Provide the (X, Y) coordinate of the cell's center where the given text is located.  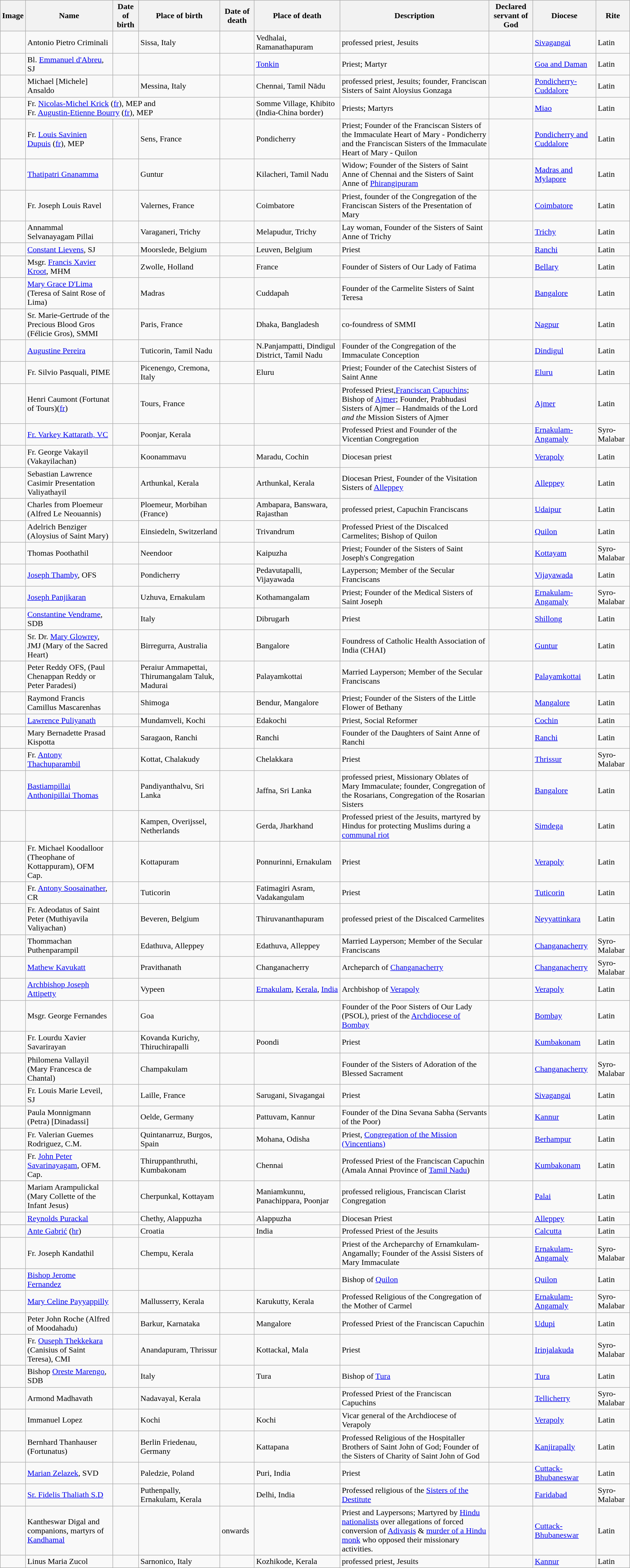
Kottayam (564, 553)
Mary Grace D'Lima (Teresa of Saint Rose of Lima) (69, 293)
Founder of the Daughters of Saint Anne of Ranchi (414, 738)
Fr. Varkey Kattarath, VC (69, 434)
Berlin Friedenau, Germany (179, 1446)
Bl. Emmanuel d'Abreu, SJ (69, 64)
Fr. Antony Thachuparambil (69, 760)
Thommachan Puthenparampil (69, 946)
Palai (564, 1197)
Name (69, 16)
Beveren, Belgium (179, 919)
Nagpur (564, 324)
Bishop Jerome Fernandez (69, 1280)
Quintanarruz, Burgos, Spain (179, 1139)
Peraiur Ammapettai, Thirumangalam Taluk, Madurai (179, 676)
Fr. Joseph Louis Ravel (69, 205)
Professed Priest of the Jesuits (414, 1231)
Augustine Pereira (69, 351)
Date of birth (126, 16)
Ernakulam, Kerala, India (297, 989)
Mundamveli, Kochi (179, 720)
Kantheswar Digal and companions, martyrs of Kandhamal (69, 1531)
Bishop Oreste Marengo, SDB (69, 1376)
Widow; Founder of the Sisters of Saint Anne of Chennai and the Sisters of Saint Anne of Phirangipuram (414, 174)
Priest; Founder of the Sisters of the Little Flower of Bethany (414, 703)
Professed Priest of the Franciscan Capuchin (Amala Annai Province of Tamil Nadu) (414, 1166)
Professed Priest of the Franciscan Capuchins (414, 1398)
Annammal Selvanayagam Pillai (69, 232)
Shillong (564, 619)
Vijayawada (564, 575)
Archbishop Joseph Attipetty (69, 989)
Messina, Italy (179, 86)
Fr. Adeodatus of Saint Peter (Muthiyavila Valiyachan) (69, 919)
Bernhard Thanhauser (Fortunatus) (69, 1446)
Cherpunkal, Kottayam (179, 1197)
Mohana, Odisha (297, 1139)
Bishop of Quilon (414, 1280)
Priests; Martyrs (414, 108)
Sebastian Lawrence Casimir Presentation Valiyathayil (69, 483)
N.Panjampatti, Dindigul District, Tamil Nadu (297, 351)
Sissa, Italy (179, 42)
Priest; Founder of the Medical Sisters of Saint Joseph (414, 597)
Dibrugarh (297, 619)
Vicar general of the Archdiocese of Verapoly (414, 1420)
Founder of the Carmelite Sisters of Saint Teresa (414, 293)
Barkur, Karnataka (179, 1324)
Fatimagiri Asram, Vadakangulam (297, 892)
Armond Madhavath (69, 1398)
Delhi, India (297, 1495)
Fr. George Vakayil (Vakayilachan) (69, 457)
Simdega (564, 826)
Professed Priest of the Discalced Carmelites; Bishop of Quilon (414, 531)
Ante Gabrić (hr) (69, 1231)
Nadavayal, Kerala (179, 1398)
Neyyattinkara (564, 919)
Madras (179, 293)
India (297, 1231)
Mallusserry, Kerala (179, 1301)
Priest, founder of the Congregation of the Franciscan Sisters of the Presentation of Mary (414, 205)
Pattuvam, Kannur (297, 1117)
Bendur, Mangalore (297, 703)
Marian Zelazek, SVD (69, 1473)
Kottat, Chalakudy (179, 760)
Ponnurinni, Ernakulam (297, 861)
Archeparch of Changanacherry (414, 967)
Professed priest of the Jesuits, martyred by Hindus for protecting Muslims during a communal riot (414, 826)
Fr. Michael Koodalloor (Theophane of Kottappuram), OFM Cap. (69, 861)
Ambapara, Banswara, Rajasthan (297, 509)
Koonammavu (179, 457)
Fr. Valerian Guemes Rodriguez, C.M. (69, 1139)
Diocesan Priest, Founder of the Visitation Sisters of Alleppey (414, 483)
Chennai, Tamil Nādu (297, 86)
Philomena Vallayil (Mary Francesca de Chantal) (69, 1069)
Michael [Michele] Ansaldo (69, 86)
Maniamkunnu, Panachippara, Poonjar (297, 1197)
Peter Reddy OFS, (Paul Chenappan Reddy or Peter Paradesi) (69, 676)
Kilacheri, Tamil Nadu (297, 174)
Joseph Panjikaran (69, 597)
Professed Priest of the Franciscan Capuchin (414, 1324)
Lay woman, Founder of the Sisters of Saint Anne of Trichy (414, 232)
Dindigul (564, 351)
Faridabad (564, 1495)
Zwolle, Holland (179, 267)
Pondicherry and Cuddalore (564, 139)
Ploemeur, Morbihan (France) (179, 509)
Miao (564, 108)
co-foundress of SMMI (414, 324)
Mary Celine Payyappilly (69, 1301)
Layperson; Member of the Secular Franciscans (414, 575)
Chempu, Kerala (179, 1253)
Neendoor (179, 553)
Goa (179, 1016)
Birregurra, Australia (179, 645)
professed religious, Franciscan Clarist Congregation (414, 1197)
Mariam Arampulickal (Mary Collette of the Infant Jesus) (69, 1197)
Lawrence Puliyanath (69, 720)
Founder of the Congregation of the Immaculate Conception (414, 351)
Anandapuram, Thrissur (179, 1350)
Priest; Founder of the Catechist Sisters of Saint Anne (414, 372)
Madras and Mylapore (564, 174)
Tours, France (179, 403)
Sr. Marie-Gertrude of the Precious Blood Gros (Félicie Gros), SMMI (69, 324)
Image (13, 16)
Paledzie, Poland (179, 1473)
Diocesan Priest (414, 1218)
Trivandrum (297, 531)
Professed Priest,Franciscan Capuchins; Bishop of Ajmer; Founder, Prabhudasi Sisters of Ajmer – Handmaids of the Lord and the Mission Sisters of Ajmer (414, 403)
Gerda, Jharkhand (297, 826)
Kovanda Kurichy, Thiruchirapalli (179, 1042)
Priest, Congregation of the Mission (Vincentians) (414, 1139)
Joseph Thamby, OFS (69, 575)
Shimoga (179, 703)
Professed Religious of the Congregation of the Mother of Carmel (414, 1301)
Oelde, Germany (179, 1117)
Archbishop of Verapoly (414, 989)
Vypeen (179, 989)
Foundress of Catholic Health Association of India (CHAI) (414, 645)
Place of death (297, 16)
Alappuzha (297, 1218)
Sens, France (179, 139)
professed priest, Missionary Oblates of Mary Immaculate; founder, Congregation of the Rosarians, Congregation of the Rosarian Sisters (414, 791)
Pravithanath (179, 967)
Tonkin (297, 64)
Croatia (179, 1231)
Fr. Ouseph Thekkekara (Canisius of Saint Teresa), CMI (69, 1350)
Udupi (564, 1324)
Raymond Francis Camillus Mascarenhas (69, 703)
Professed religious of the Sisters of the Destitute (414, 1495)
Antonio Pietro Criminali (69, 42)
Fr. Louis Savinien Dupuis (fr), MEP (69, 139)
Fr. Louis Marie Leveil, SJ (69, 1095)
Cochin (564, 720)
Pandiyanthalvu, Sri Lanka (179, 791)
Puthenpally, Ernakulam, Kerala (179, 1495)
Msgr. Francis Xavier Kroot, MHM (69, 267)
Berhampur (564, 1139)
Tuticorin, Tamil Nadu (179, 351)
Kanjirapally (564, 1446)
Constantine Vendrame, SDB (69, 619)
Place of birth (179, 16)
Thatipatri Gnanamma (69, 174)
Priest; Founder of the Sisters of Saint Joseph's Congregation (414, 553)
Reynolds Purackal (69, 1218)
France (297, 267)
Fr. Silvio Pasquali, PIME (69, 372)
Rite (613, 16)
Kothamangalam (297, 597)
Sarnonico, Italy (179, 1562)
Udaipur (564, 509)
Diocesan priest (414, 457)
Kottackal, Mala (297, 1350)
Uzhuva, Ernakulam (179, 597)
Maradu, Cochin (297, 457)
Thomas Poothathil (69, 553)
Peter John Roche (Alfred of Moodahadu) (69, 1324)
Laille, France (179, 1095)
Thiruppanthruthi, Kumbakonam (179, 1166)
Mary Bernadette Prasad Kispotta (69, 738)
Karukutty, Kerala (297, 1301)
Adelrich Benziger (Aloysius of Saint Mary) (69, 531)
Varaganeri, Trichy (179, 232)
Calcutta (564, 1231)
Bishop of Tura (414, 1376)
Fr. John Peter Savarinayagam, OFM. Cap. (69, 1166)
Melapudur, Trichy (297, 232)
Goa and Daman (564, 64)
Constant Lievens, SJ (69, 249)
Valernes, France (179, 205)
Professed Priest and Founder of the Vicentian Congregation (414, 434)
Sarugani, Sivagangai (297, 1095)
Ajmer (564, 403)
Poondi (297, 1042)
Bellary (564, 267)
Champakulam (179, 1069)
Founder of the Poor Sisters of Our Lady (PSOL), priest of the Archdiocese of Bombay (414, 1016)
Immanuel Lopez (69, 1420)
Irinjalakuda (564, 1350)
professed priest, Capuchin Franciscans (414, 509)
Mathew Kavukatt (69, 967)
Leuven, Belgium (297, 249)
Thiruvananthapuram (297, 919)
onwards (237, 1531)
Sr. Dr. Mary Glowrey, JMJ (Mary of the Sacred Heart) (69, 645)
Paris, France (179, 324)
Fr. Antony Soosainather, CR (69, 892)
Professed Religious of the Hospitaller Brothers of Saint John of God; Founder of the Sisters of Charity of Saint John of God (414, 1446)
Edakochi (297, 720)
Priest; Martyr (414, 64)
Sr. Fidelis Thaliath S.D (69, 1495)
Tellicherry (564, 1398)
Jaffna, Sri Lanka (297, 791)
Kozhikode, Kerala (297, 1562)
Bombay (564, 1016)
Description (414, 16)
Msgr. George Fernandes (69, 1016)
Saragaon, Ranchi (179, 738)
Puri, India (297, 1473)
Henri Caumont (Fortunat of Tours)(fr) (69, 403)
Kattapana (297, 1446)
Cuddapah (297, 293)
Trichy (564, 232)
Charles from Ploemeur (Alfred Le Neouannis) (69, 509)
Kottapuram (179, 861)
Kampen, Overijssel, Netherlands (179, 826)
Kaipuzha (297, 553)
Date of death (237, 16)
Founder of the Dina Sevana Sabha (Servants of the Poor) (414, 1117)
Einsiedeln, Switzerland (179, 531)
Moorslede, Belgium (179, 249)
Priest of the Archeparchy of Ernamkulam-Angamally; Founder of the Assisi Sisters of Mary Immaculate (414, 1253)
Fr. Lourdu Xavier Savarirayan (69, 1042)
Fr. Nicolas-Michel Krick (fr), MEP andFr. Augustin-Etienne Bourry (fr), MEP (123, 108)
Bastiampillai Anthonipillai Thomas (69, 791)
Linus Maria Zucol (69, 1562)
Pedavutapalli, Vijayawada (297, 575)
Dhaka, Bangladesh (297, 324)
Priest, Social Reformer (414, 720)
Founder of the Sisters of Adoration of the Blessed Sacrament (414, 1069)
Picenengo, Cremona, Italy (179, 372)
Pondicherry-Cuddalore (564, 86)
professed priest, Jesuits; founder, Franciscan Sisters of Saint Aloysius Gonzaga (414, 86)
Founder of Sisters of Our Lady of Fatima (414, 267)
Poonjar, Kerala (179, 434)
Paula Monnigmann (Petra) [Dinadassi] (69, 1117)
Fr. Joseph Kandathil (69, 1253)
Diocese (564, 16)
Somme Village, Khibito (India-China border) (297, 108)
Vedhalai, Ramanathapuram (297, 42)
professed priest of the Discalced Carmelites (414, 919)
Thrissur (564, 760)
Chennai (297, 1166)
Chethy, Alappuzha (179, 1218)
Chelakkara (297, 760)
Declared servant of God (511, 16)
